Scan for the cell matching the given text and deliver its [X, Y] coordinate at center. 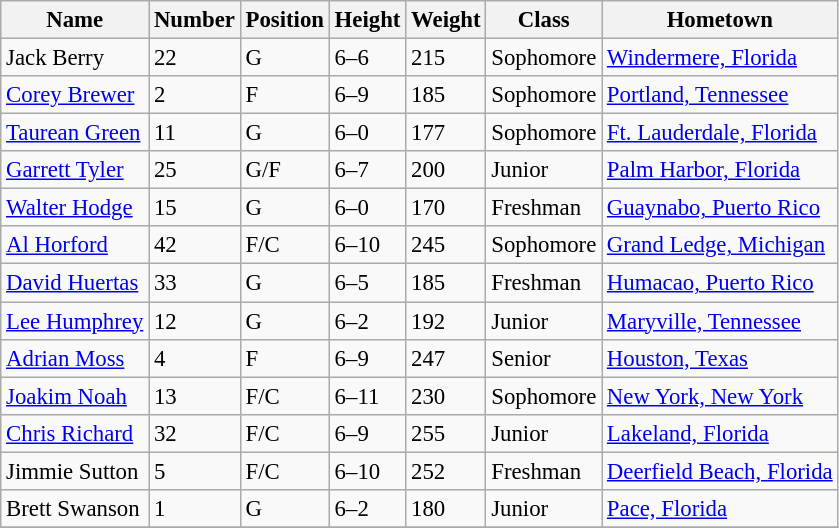
Height [367, 20]
Lee Humphrey [75, 321]
Windermere, Florida [720, 58]
Lakeland, Florida [720, 433]
Chris Richard [75, 433]
11 [195, 133]
32 [195, 433]
Al Horford [75, 245]
Garrett Tyler [75, 170]
6–5 [367, 283]
215 [446, 58]
G/F [284, 170]
Houston, Texas [720, 358]
5 [195, 471]
Position [284, 20]
Ft. Lauderdale, Florida [720, 133]
6–6 [367, 58]
Taurean Green [75, 133]
New York, New York [720, 396]
192 [446, 321]
Maryville, Tennessee [720, 321]
170 [446, 208]
12 [195, 321]
2 [195, 95]
230 [446, 396]
Class [544, 20]
Deerfield Beach, Florida [720, 471]
Name [75, 20]
6–11 [367, 396]
Portland, Tennessee [720, 95]
255 [446, 433]
David Huertas [75, 283]
Adrian Moss [75, 358]
Humacao, Puerto Rico [720, 283]
Hometown [720, 20]
177 [446, 133]
200 [446, 170]
Pace, Florida [720, 509]
Joakim Noah [75, 396]
25 [195, 170]
Walter Hodge [75, 208]
180 [446, 509]
42 [195, 245]
Number [195, 20]
252 [446, 471]
22 [195, 58]
6–7 [367, 170]
4 [195, 358]
Senior [544, 358]
Corey Brewer [75, 95]
Brett Swanson [75, 509]
Grand Ledge, Michigan [720, 245]
Guaynabo, Puerto Rico [720, 208]
Jimmie Sutton [75, 471]
15 [195, 208]
33 [195, 283]
Palm Harbor, Florida [720, 170]
245 [446, 245]
Jack Berry [75, 58]
247 [446, 358]
13 [195, 396]
1 [195, 509]
Weight [446, 20]
